Extract the [X, Y] coordinate from the center of the cell holding the provided text.  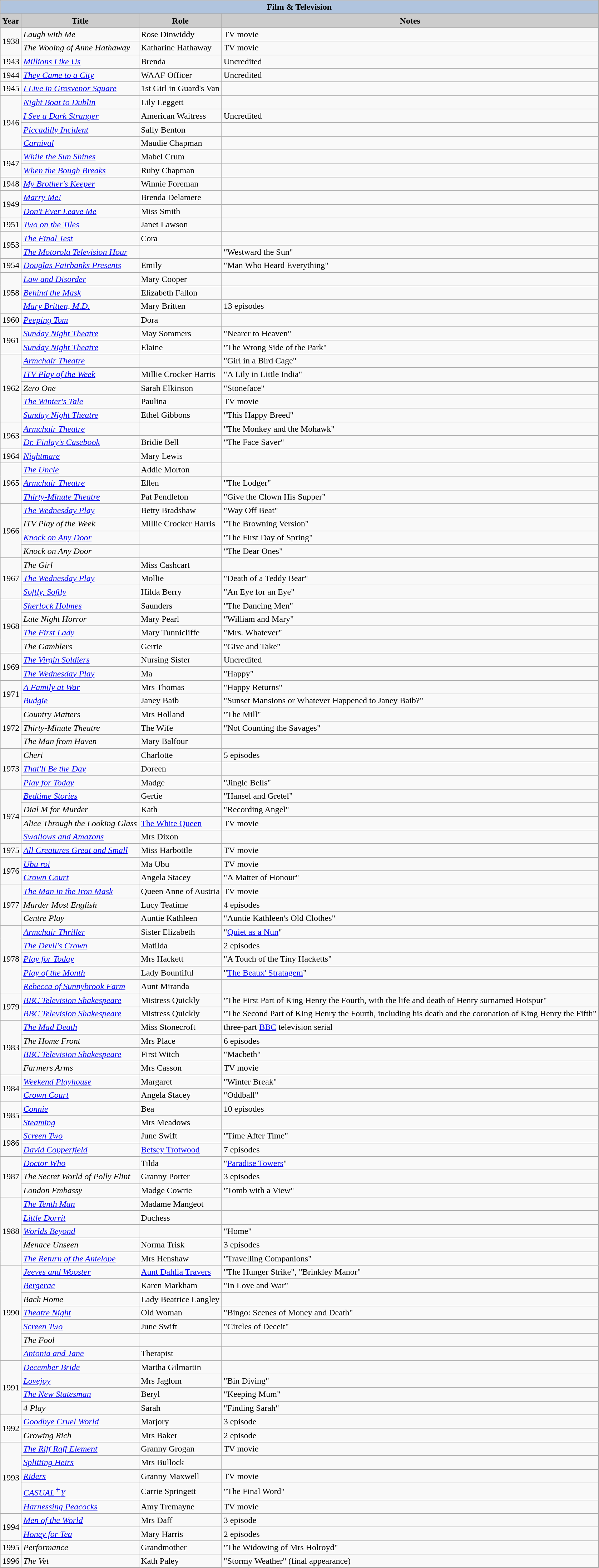
Mary Cooper [180, 279]
Back Home [80, 1299]
The Final Test [80, 238]
"Finding Sarah" [410, 1408]
Pat Pendleton [180, 497]
Auntie Kathleen [180, 918]
"Home" [410, 1231]
Lily Leggett [180, 102]
"A Matter of Honour" [410, 878]
Farmers Arms [80, 1068]
Mollie [180, 578]
"A Lily in Little India" [410, 374]
The Fool [80, 1340]
All Creatures Great and Small [80, 850]
Madge Cowrie [180, 1190]
1987 [11, 1177]
"Winter Break" [410, 1082]
Growing Rich [80, 1435]
Marry Me! [80, 198]
Connie [80, 1109]
"The First Part of King Henry the Fourth, with the life and death of Henry surnamed Hotspur" [410, 1000]
Granny Maxwell [180, 1476]
Madge [180, 782]
The Motorola Television Hour [80, 252]
"The Second Part of King Henry the Fourth, including his death and the coronation of King Henry the Fifth" [410, 1013]
1968 [11, 626]
"The Hunger Strike", "Brinkley Manor" [410, 1272]
Queen Anne of Austria [180, 891]
CASUAL+Y [80, 1492]
The Riff Raff Element [80, 1449]
Piccadilly Incident [80, 129]
Honey for Tea [80, 1534]
Sally Benton [180, 129]
Softly, Softly [80, 592]
6 episodes [410, 1041]
"An Eye for an Eye" [410, 592]
Riders [80, 1476]
"The First Day of Spring" [410, 537]
Douglas Fairbanks Presents [80, 266]
Swallows and Amazons [80, 837]
1948 [11, 184]
"Keeping Mum" [410, 1394]
"Girl in a Bird Cage" [410, 361]
1971 [11, 694]
Title [80, 21]
"This Happy Breed" [410, 415]
The Home Front [80, 1041]
Performance [80, 1547]
1944 [11, 75]
Doreen [180, 769]
"Not Counting the Savages" [410, 728]
Peeping Tom [80, 320]
Sarah Elkinson [180, 388]
1973 [11, 769]
Late Night Horror [80, 619]
Kath Paley [180, 1561]
1985 [11, 1116]
5 episodes [410, 755]
1947 [11, 163]
Rose Dinwiddy [180, 34]
1986 [11, 1143]
1990 [11, 1313]
"Bingo: Scenes of Money and Death" [410, 1313]
Elaine [180, 347]
"Macbeth" [410, 1055]
The Devil's Crown [80, 946]
1951 [11, 225]
Film & Television [299, 7]
The Man in the Iron Mask [80, 891]
Miss Harbottle [180, 850]
Brenda Delamere [180, 198]
Granny Grogan [180, 1449]
Jeeves and Wooster [80, 1272]
"The Widowing of Mrs Holroyd" [410, 1547]
Mabel Crum [180, 157]
Mrs Meadows [180, 1122]
Two on the Tiles [80, 225]
That'll Be the Day [80, 769]
Mary Balfour [180, 741]
Menace Unseen [80, 1245]
"Way Off Beat" [410, 510]
Matilda [180, 946]
Janet Lawson [180, 225]
"Give and Take" [410, 646]
Betsey Trotwood [180, 1150]
The Uncle [80, 470]
Theatre Night [80, 1313]
Dial M for Murder [80, 809]
Don't Ever Leave Me [80, 211]
Ma [180, 674]
1975 [11, 850]
2 episode [410, 1435]
I Live in Grosvenor Square [80, 89]
Betty Bradshaw [180, 510]
Murder Most English [80, 905]
Carnival [80, 143]
"The Dancing Men" [410, 606]
"Hansel and Gretel" [410, 796]
The Winter's Tale [80, 402]
Duchess [180, 1217]
1938 [11, 41]
"In Love and War" [410, 1286]
"Death of a Teddy Bear" [410, 578]
Bergerac [80, 1286]
Katharine Hathaway [180, 48]
1943 [11, 61]
1961 [11, 340]
Carrie Springett [180, 1492]
The White Queen [180, 823]
"Mrs. Whatever" [410, 633]
"Jingle Bells" [410, 782]
1983 [11, 1047]
1969 [11, 667]
Ubu roi [80, 864]
"Give the Clown His Supper" [410, 497]
Tilda [180, 1163]
Armchair Thriller [80, 932]
1988 [11, 1231]
"The Mill" [410, 714]
Marjory [180, 1421]
"The Wrong Side of the Park" [410, 347]
Lady Bountiful [180, 973]
December Bride [80, 1367]
They Came to a City [80, 75]
Mrs Place [180, 1041]
Bedtime Stories [80, 796]
"The Lodger" [410, 483]
Ethel Gibbons [180, 415]
Amy Tremayne [180, 1507]
Mary Tunnicliffe [180, 633]
1979 [11, 1007]
Nightmare [80, 456]
Mrs Casson [180, 1068]
"Happy" [410, 674]
1992 [11, 1428]
1965 [11, 483]
10 episodes [410, 1109]
Millions Like Us [80, 61]
1974 [11, 816]
"Quiet as a Nun" [410, 932]
Lady Beatrice Langley [180, 1299]
1st Girl in Guard's Van [180, 89]
"Nearer to Heaven" [410, 333]
Behind the Mask [80, 293]
Mary Britten, M.D. [80, 306]
Saunders [180, 606]
Cora [180, 238]
Granny Porter [180, 1177]
Elizabeth Fallon [180, 293]
4 Play [80, 1408]
Men of the World [80, 1520]
Dr. Finlay's Casebook [80, 442]
1984 [11, 1088]
Ruby Chapman [180, 170]
Zero One [80, 388]
When the Bough Breaks [80, 170]
"Oddball" [410, 1095]
"William and Mary" [410, 619]
The Virgin Soldiers [80, 660]
1978 [11, 959]
Old Woman [180, 1313]
May Sommers [180, 333]
Steaming [80, 1122]
Year [11, 21]
"Travelling Companions" [410, 1258]
1995 [11, 1547]
1993 [11, 1478]
"Recording Angel" [410, 809]
Sister Elizabeth [180, 932]
Mrs Jaglom [180, 1381]
The Wooing of Anne Hathaway [80, 48]
Norma Trisk [180, 1245]
1996 [11, 1561]
Sarah [180, 1408]
Madame Mangeot [180, 1204]
The Secret World of Polly Flint [80, 1177]
"Paradise Towers" [410, 1163]
Aunt Dahlia Travers [180, 1272]
Law and Disorder [80, 279]
"Sunset Mansions or Whatever Happened to Janey Baib?" [410, 701]
1945 [11, 89]
The First Lady [80, 633]
1966 [11, 531]
Martha Gilmartin [180, 1367]
Goodbye Cruel World [80, 1421]
Cheri [80, 755]
Little Dorrit [80, 1217]
WAAF Officer [180, 75]
1953 [11, 245]
The Wife [180, 728]
Harnessing Peacocks [80, 1507]
The Mad Death [80, 1027]
Maudie Chapman [180, 143]
1962 [11, 388]
Mrs Henshaw [180, 1258]
"Bin Diving" [410, 1381]
"The Browning Version" [410, 524]
"Stoneface" [410, 388]
1946 [11, 123]
While the Sun Shines [80, 157]
Sherlock Holmes [80, 606]
Winnie Foreman [180, 184]
"The Final Word" [410, 1492]
Doctor Who [80, 1163]
Role [180, 21]
Karen Markham [180, 1286]
Weekend Playhouse [80, 1082]
Antonia and Jane [80, 1354]
"Tomb with a View" [410, 1190]
Hilda Berry [180, 592]
Mary Pearl [180, 619]
Beryl [180, 1394]
The Man from Haven [80, 741]
First Witch [180, 1055]
1977 [11, 905]
"Happy Returns" [410, 687]
1960 [11, 320]
A Family at War [80, 687]
1976 [11, 871]
Paulina [180, 402]
My Brother's Keeper [80, 184]
Miss Cashcart [180, 565]
Splitting Heirs [80, 1462]
Kath [180, 809]
Mrs Dixon [180, 837]
Notes [410, 21]
Mary Harris [180, 1534]
Mary Britten [180, 306]
13 episodes [410, 306]
Centre Play [80, 918]
1964 [11, 456]
Lovejoy [80, 1381]
Mrs Baker [180, 1435]
Miss Stonecroft [180, 1027]
1967 [11, 578]
Alice Through the Looking Glass [80, 823]
"The Monkey and the Mohawk" [410, 429]
"Auntie Kathleen's Old Clothes" [410, 918]
Lucy Teatime [180, 905]
Mrs Thomas [180, 687]
I See a Dark Stranger [80, 116]
Budgie [80, 701]
"Time After Time" [410, 1136]
The Gamblers [80, 646]
Dora [180, 320]
London Embassy [80, 1190]
Mary Lewis [180, 456]
Ellen [180, 483]
three-part BBC television serial [410, 1027]
American Waitress [180, 116]
Mrs Hackett [180, 959]
"Westward the Sun" [410, 252]
Ma Ubu [180, 864]
Charlotte [180, 755]
Brenda [180, 61]
Bridie Bell [180, 442]
Margaret [180, 1082]
Emily [180, 266]
1958 [11, 293]
Rebecca of Sunnybrook Farm [80, 986]
"Circles of Deceit" [410, 1326]
1954 [11, 266]
1991 [11, 1388]
Addie Morton [180, 470]
Country Matters [80, 714]
Laugh with Me [80, 34]
The New Statesman [80, 1394]
"A Touch of the Tiny Hacketts" [410, 959]
Nursing Sister [180, 660]
"Stormy Weather" (final appearance) [410, 1561]
Bea [180, 1109]
"The Beaux' Stratagem" [410, 973]
Janey Baib [180, 701]
Mrs Daff [180, 1520]
1949 [11, 204]
1994 [11, 1527]
1963 [11, 436]
Aunt Miranda [180, 986]
The Return of the Antelope [80, 1258]
"Man Who Heard Everything" [410, 266]
Mrs Holland [180, 714]
The Vet [80, 1561]
Night Boat to Dublin [80, 102]
The Tenth Man [80, 1204]
7 episodes [410, 1150]
4 episodes [410, 905]
Play of the Month [80, 973]
Miss Smith [180, 211]
Worlds Beyond [80, 1231]
"The Dear Ones" [410, 551]
1972 [11, 728]
The Girl [80, 565]
"The Face Saver" [410, 442]
Grandmother [180, 1547]
Therapist [180, 1354]
Mrs Bullock [180, 1462]
David Copperfield [80, 1150]
